Scan for the cell matching the given text and deliver its (X, Y) coordinate at center. 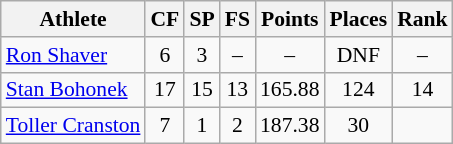
6 (164, 55)
15 (202, 90)
1 (202, 126)
14 (422, 90)
124 (358, 90)
SP (202, 19)
Athlete (74, 19)
165.88 (290, 90)
Toller Cranston (74, 126)
3 (202, 55)
Places (358, 19)
7 (164, 126)
CF (164, 19)
Rank (422, 19)
187.38 (290, 126)
DNF (358, 55)
FS (238, 19)
Points (290, 19)
13 (238, 90)
Stan Bohonek (74, 90)
17 (164, 90)
Ron Shaver (74, 55)
2 (238, 126)
30 (358, 126)
